Return [X, Y] of the center of cell containing provided text 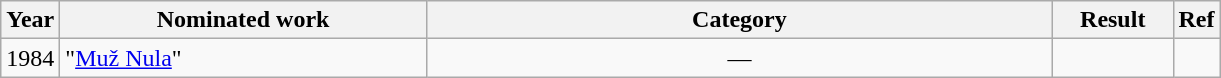
Result [1112, 20]
Category [739, 20]
Ref [1196, 20]
Nominated work [244, 20]
"Muž Nula" [244, 58]
— [739, 58]
1984 [30, 58]
Year [30, 20]
